From the cell containing the given text, extract its center point as [x, y] coordinate. 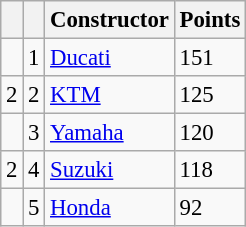
Constructor [110, 20]
125 [210, 95]
92 [210, 208]
Points [210, 20]
3 [34, 133]
Suzuki [110, 170]
4 [34, 170]
118 [210, 170]
5 [34, 208]
Yamaha [110, 133]
KTM [110, 95]
1 [34, 58]
Ducati [110, 58]
120 [210, 133]
151 [210, 58]
Honda [110, 208]
